Provide the (X, Y) coordinate of the cell's center where the given text is located.  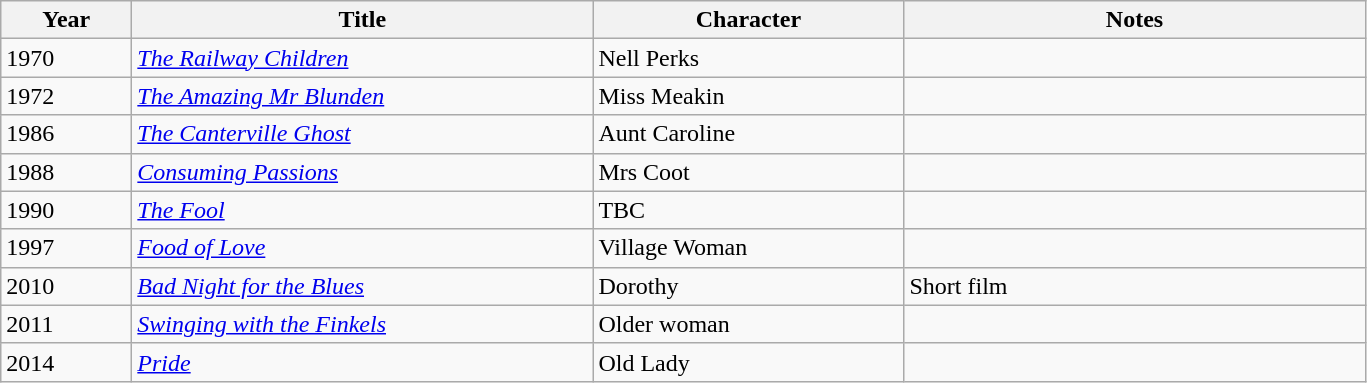
1990 (66, 210)
2011 (66, 324)
Year (66, 20)
The Fool (362, 210)
Dorothy (748, 286)
The Amazing Mr Blunden (362, 96)
Older woman (748, 324)
1997 (66, 248)
Consuming Passions (362, 172)
1972 (66, 96)
1986 (66, 134)
Short film (1134, 286)
2010 (66, 286)
Bad Night for the Blues (362, 286)
Character (748, 20)
Swinging with the Finkels (362, 324)
The Canterville Ghost (362, 134)
Miss Meakin (748, 96)
Village Woman (748, 248)
Notes (1134, 20)
Food of Love (362, 248)
Nell Perks (748, 58)
1988 (66, 172)
Old Lady (748, 362)
1970 (66, 58)
TBC (748, 210)
Aunt Caroline (748, 134)
Mrs Coot (748, 172)
The Railway Children (362, 58)
Pride (362, 362)
2014 (66, 362)
Title (362, 20)
